Return the (x, y) coordinate for the center point of the cell that contains the specified text.  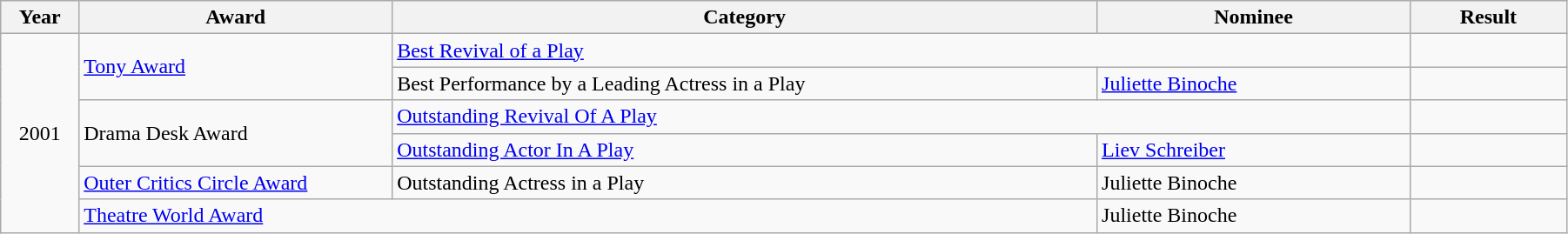
Best Revival of a Play (901, 50)
Outstanding Actress in a Play (745, 183)
2001 (40, 133)
Drama Desk Award (236, 133)
Outstanding Revival Of A Play (901, 117)
Theatre World Award (588, 216)
Outer Critics Circle Award (236, 183)
Award (236, 17)
Nominee (1254, 17)
Year (40, 17)
Liev Schreiber (1254, 150)
Outstanding Actor In A Play (745, 150)
Tony Award (236, 67)
Best Performance by a Leading Actress in a Play (745, 84)
Result (1488, 17)
Category (745, 17)
